From the cell containing the given text, extract its center point as [x, y] coordinate. 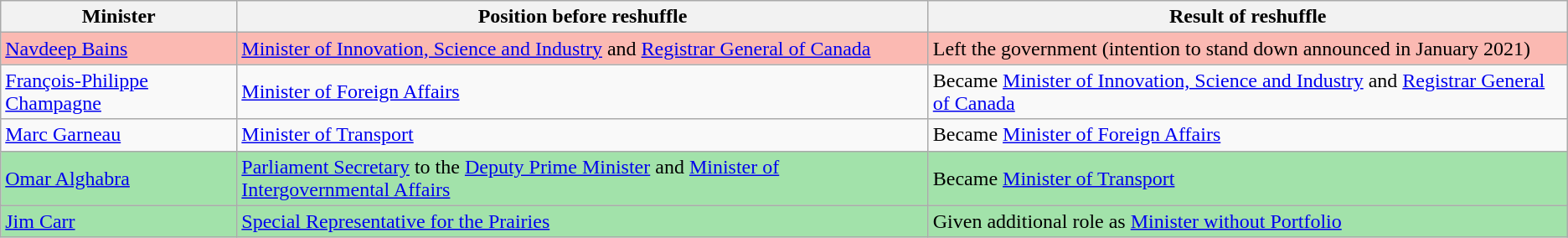
Position before reshuffle [583, 17]
Minister of Foreign Affairs [583, 92]
Minister of Transport [583, 135]
Minister [119, 17]
Given additional role as Minister without Portfolio [1248, 221]
Omar Alghabra [119, 178]
Left the government (intention to stand down announced in January 2021) [1248, 49]
Became Minister of Foreign Affairs [1248, 135]
Navdeep Bains [119, 49]
Marc Garneau [119, 135]
Became Minister of Transport [1248, 178]
Special Representative for the Prairies [583, 221]
François-Philippe Champagne [119, 92]
Jim Carr [119, 221]
Result of reshuffle [1248, 17]
Minister of Innovation, Science and Industry and Registrar General of Canada [583, 49]
Became Minister of Innovation, Science and Industry and Registrar General of Canada [1248, 92]
Parliament Secretary to the Deputy Prime Minister and Minister of Intergovernmental Affairs [583, 178]
